Detect which cell encompasses the target text, then output its [X, Y] center coordinate. 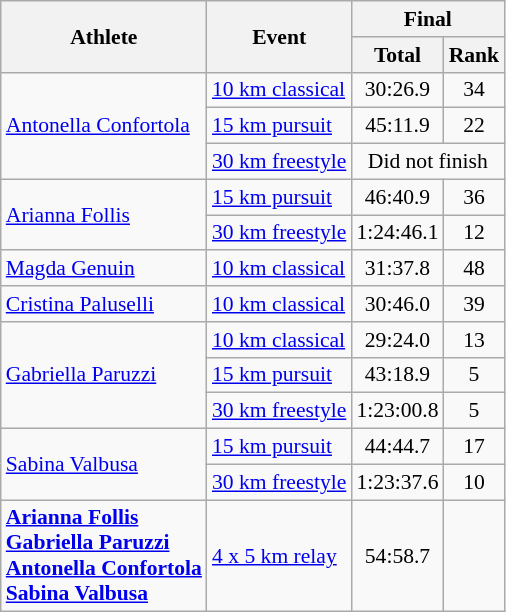
Arianna FollisGabriella ParuzziAntonella ConfortolaSabina Valbusa [104, 556]
Final [428, 19]
54:58.7 [397, 556]
30:46.0 [397, 304]
29:24.0 [397, 340]
Athlete [104, 36]
Event [279, 36]
48 [474, 269]
Antonella Confortola [104, 126]
31:37.8 [397, 269]
1:23:00.8 [397, 411]
36 [474, 197]
Did not finish [428, 162]
44:44.7 [397, 447]
1:23:37.6 [397, 482]
Total [397, 55]
43:18.9 [397, 375]
30:26.9 [397, 90]
Rank [474, 55]
Gabriella Paruzzi [104, 376]
17 [474, 447]
Sabina Valbusa [104, 464]
Cristina Paluselli [104, 304]
10 [474, 482]
12 [474, 233]
1:24:46.1 [397, 233]
Magda Genuin [104, 269]
22 [474, 126]
34 [474, 90]
39 [474, 304]
45:11.9 [397, 126]
13 [474, 340]
Arianna Follis [104, 214]
46:40.9 [397, 197]
4 x 5 km relay [279, 556]
